Capture the cell that displays the provided text and extract its [x, y] central coordinate. 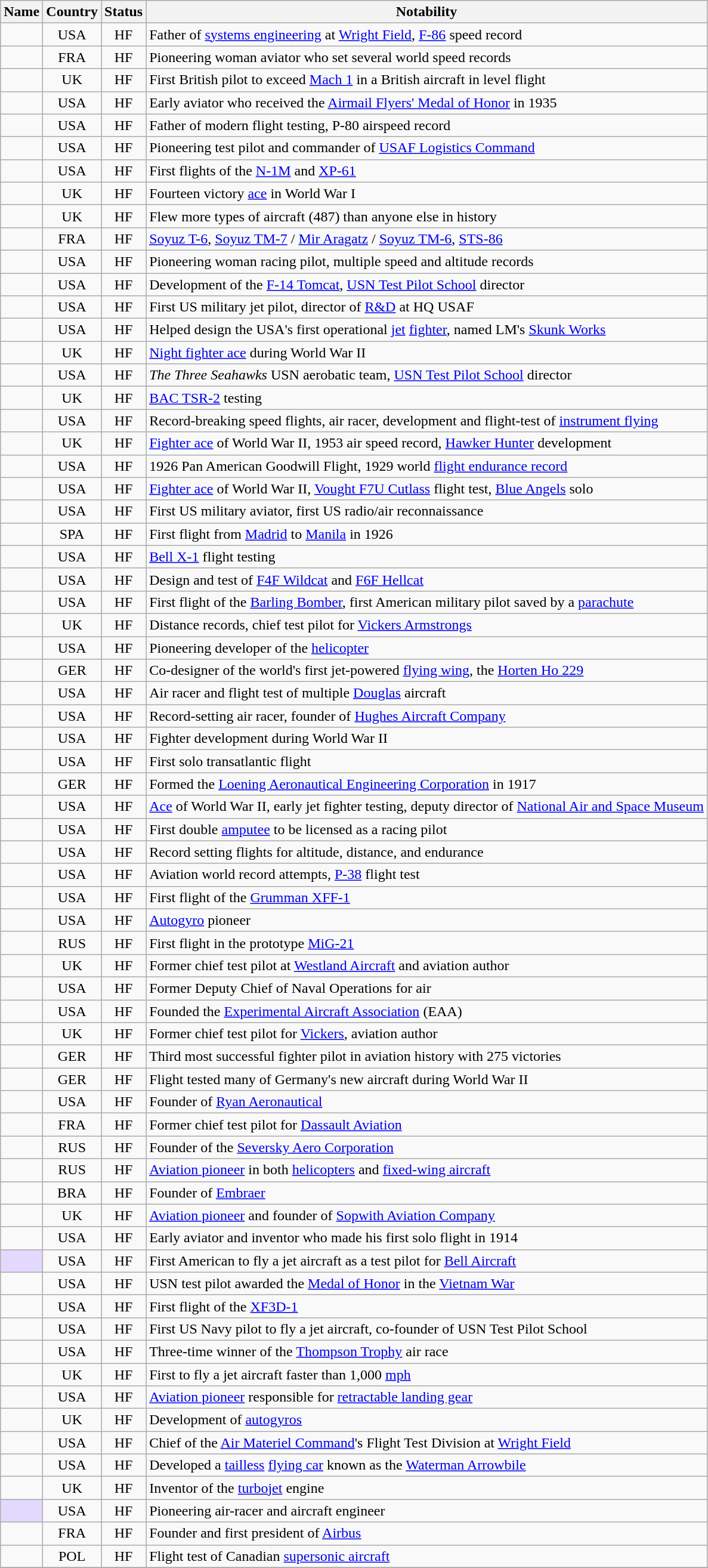
Inventor of the turbojet engine [427, 1488]
Notability [427, 12]
Founder of Embraer [427, 1193]
Ace of World War II, early jet fighter testing, deputy director of National Air and Space Museum [427, 807]
First flight of the Grumman XFF-1 [427, 897]
Third most successful fighter pilot in aviation history with 275 victories [427, 1057]
Flight tested many of Germany's new aircraft during World War II [427, 1079]
Fighter ace of World War II, 1953 air speed record, Hawker Hunter development [427, 443]
Name [21, 12]
Status [124, 12]
First American to fly a jet aircraft as a test pilot for Bell Aircraft [427, 1261]
First US Navy pilot to fly a jet aircraft, co-founder of USN Test Pilot School [427, 1329]
BAC TSR-2 testing [427, 398]
Development of the F-14 Tomcat, USN Test Pilot School director [427, 285]
First flights of the N-1M and XP-61 [427, 171]
First flight from Madrid to Manila in 1926 [427, 534]
Co-designer of the world's first jet-powered flying wing, the Horten Ho 229 [427, 671]
Pioneering air-racer and aircraft engineer [427, 1511]
Founder of the Seversky Aero Corporation [427, 1147]
Fourteen victory ace in World War I [427, 193]
Design and test of F4F Wildcat and F6F Hellcat [427, 579]
Night fighter ace during World War II [427, 353]
Development of autogyros [427, 1420]
USN test pilot awarded the Medal of Honor in the Vietnam War [427, 1283]
Record-setting air racer, founder of Hughes Aircraft Company [427, 716]
Record setting flights for altitude, distance, and endurance [427, 852]
Pioneering woman racing pilot, multiple speed and altitude records [427, 261]
Fighter development during World War II [427, 739]
Founder of Ryan Aeronautical [427, 1102]
Developed a tailless flying car known as the Waterman Arrowbile [427, 1465]
Founded the Experimental Aircraft Association (EAA) [427, 1011]
First to fly a jet aircraft faster than 1,000 mph [427, 1374]
First solo transatlantic flight [427, 761]
Father of modern flight testing, P-80 airspeed record [427, 125]
Former chief test pilot for Vickers, aviation author [427, 1034]
Flew more types of aircraft (487) than anyone else in history [427, 216]
Pioneering developer of the helicopter [427, 647]
1926 Pan American Goodwill Flight, 1929 world flight endurance record [427, 466]
BRA [72, 1193]
First flight of the XF3D-1 [427, 1306]
Bell X-1 flight testing [427, 557]
SPA [72, 534]
Aviation pioneer and founder of Sopwith Aviation Company [427, 1215]
Former chief test pilot at Westland Aircraft and aviation author [427, 965]
Chief of the Air Materiel Command's Flight Test Division at Wright Field [427, 1443]
First flight of the Barling Bomber, first American military pilot saved by a parachute [427, 602]
First US military jet pilot, director of R&D at HQ USAF [427, 307]
Aviation world record attempts, P-38 flight test [427, 875]
Record-breaking speed flights, air racer, development and flight-test of instrument flying [427, 421]
Helped design the USA's first operational jet fighter, named LM's Skunk Works [427, 330]
Pioneering test pilot and commander of USAF Logistics Command [427, 148]
Aviation pioneer in both helicopters and fixed-wing aircraft [427, 1170]
Three-time winner of the Thompson Trophy air race [427, 1351]
Distance records, chief test pilot for Vickers Armstrongs [427, 625]
Early aviator who received the Airmail Flyers' Medal of Honor in 1935 [427, 103]
Soyuz T-6, Soyuz TM-7 / Mir Aragatz / Soyuz TM-6, STS-86 [427, 239]
First flight in the prototype MiG-21 [427, 943]
Pioneering woman aviator who set several world speed records [427, 57]
Father of systems engineering at Wright Field, F-86 speed record [427, 35]
Formed the Loening Aeronautical Engineering Corporation in 1917 [427, 784]
Aviation pioneer responsible for retractable landing gear [427, 1397]
POL [72, 1556]
First US military aviator, first US radio/air reconnaissance [427, 511]
Flight test of Canadian supersonic aircraft [427, 1556]
Early aviator and inventor who made his first solo flight in 1914 [427, 1238]
Autogyro pioneer [427, 920]
First double amputee to be licensed as a racing pilot [427, 829]
Former chief test pilot for Dassault Aviation [427, 1125]
Founder and first president of Airbus [427, 1533]
Country [72, 12]
The Three Seahawks USN aerobatic team, USN Test Pilot School director [427, 375]
Air racer and flight test of multiple Douglas aircraft [427, 693]
Fighter ace of World War II, Vought F7U Cutlass flight test, Blue Angels solo [427, 489]
Former Deputy Chief of Naval Operations for air [427, 988]
First British pilot to exceed Mach 1 in a British aircraft in level flight [427, 80]
